Determine the [X, Y] coordinate at the center of the cell enclosing the given text.  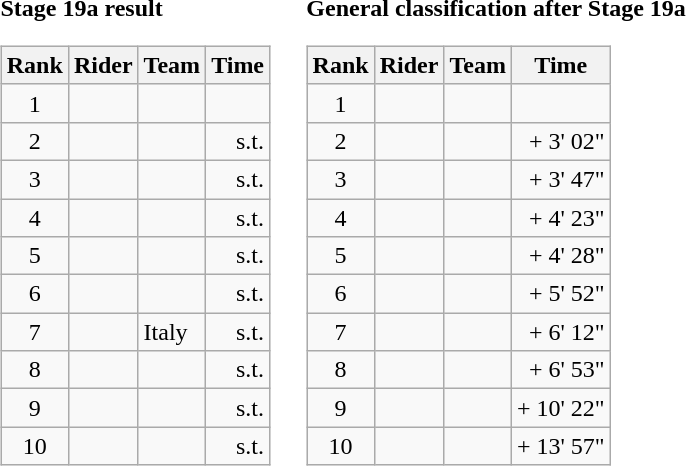
+ 3' 02" [560, 141]
+ 4' 23" [560, 217]
+ 10' 22" [560, 408]
+ 3' 47" [560, 179]
+ 6' 12" [560, 332]
+ 6' 53" [560, 370]
+ 5' 52" [560, 294]
+ 13' 57" [560, 446]
Italy [172, 332]
+ 4' 28" [560, 256]
